Output the (X, Y) coordinate of the center of the cell containing the given text.  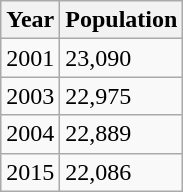
2001 (30, 58)
22,975 (122, 96)
23,090 (122, 58)
Year (30, 20)
Population (122, 20)
22,889 (122, 134)
2015 (30, 172)
2003 (30, 96)
22,086 (122, 172)
2004 (30, 134)
